Provide the [X, Y] coordinate of the cell's center where the given text is located.  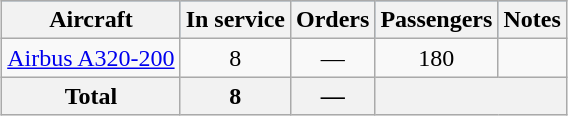
In service [235, 20]
Passengers [436, 20]
Total [91, 96]
Orders [332, 20]
Airbus A320-200 [91, 58]
Notes [532, 20]
180 [436, 58]
Aircraft [91, 20]
